Search for the cell housing the specified text and yield its (X, Y) center coordinate. 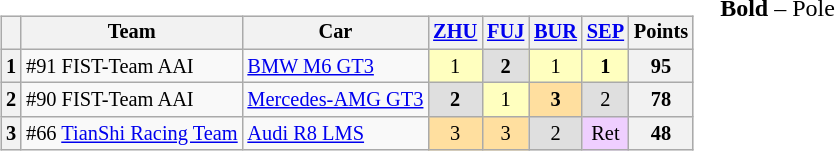
#90 FIST-Team AAI (132, 100)
ZHU (455, 33)
FUJ (506, 33)
SEP (606, 33)
#66 TianShi Racing Team (132, 134)
BUR (556, 33)
95 (661, 66)
Audi R8 LMS (336, 134)
BMW M6 GT3 (336, 66)
48 (661, 134)
Car (336, 33)
Mercedes-AMG GT3 (336, 100)
78 (661, 100)
Points (661, 33)
Ret (606, 134)
#91 FIST-Team AAI (132, 66)
Team (132, 33)
